Find where the given text appears and provide that cell's center as (X, Y) coordinate. 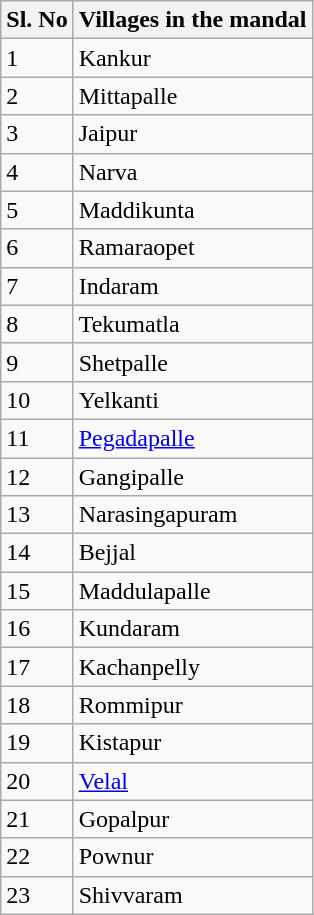
22 (37, 857)
Maddulapalle (192, 591)
21 (37, 819)
Kistapur (192, 743)
10 (37, 400)
15 (37, 591)
Ramaraopet (192, 248)
Rommipur (192, 705)
Shivvaram (192, 895)
19 (37, 743)
18 (37, 705)
8 (37, 324)
6 (37, 248)
Pegadapalle (192, 438)
5 (37, 210)
Shetpalle (192, 362)
Pownur (192, 857)
Gangipalle (192, 477)
20 (37, 781)
Kachanpelly (192, 667)
3 (37, 134)
4 (37, 172)
Gopalpur (192, 819)
14 (37, 553)
Narva (192, 172)
Mittapalle (192, 96)
Kankur (192, 58)
7 (37, 286)
Velal (192, 781)
13 (37, 515)
1 (37, 58)
17 (37, 667)
Maddikunta (192, 210)
11 (37, 438)
Jaipur (192, 134)
Sl. No (37, 20)
Tekumatla (192, 324)
23 (37, 895)
2 (37, 96)
16 (37, 629)
Yelkanti (192, 400)
Narasingapuram (192, 515)
9 (37, 362)
12 (37, 477)
Indaram (192, 286)
Bejjal (192, 553)
Kundaram (192, 629)
Villages in the mandal (192, 20)
